Detect which cell encompasses the target text, then output its (X, Y) center coordinate. 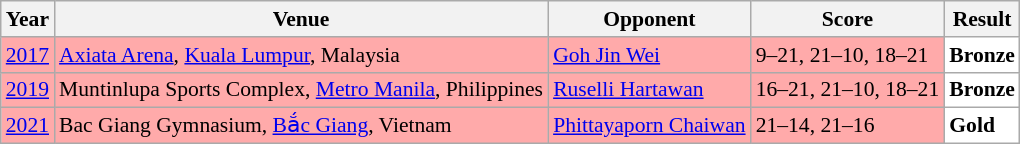
Goh Jin Wei (650, 55)
Phittayaporn Chaiwan (650, 126)
21–14, 21–16 (848, 126)
Opponent (650, 19)
2021 (28, 126)
Score (848, 19)
Result (982, 19)
Ruselli Hartawan (650, 90)
Muntinlupa Sports Complex, Metro Manila, Philippines (301, 90)
Gold (982, 126)
16–21, 21–10, 18–21 (848, 90)
Axiata Arena, Kuala Lumpur, Malaysia (301, 55)
2017 (28, 55)
Year (28, 19)
2019 (28, 90)
Bac Giang Gymnasium, Bắc Giang, Vietnam (301, 126)
Venue (301, 19)
9–21, 21–10, 18–21 (848, 55)
